Detect which cell encompasses the target text, then output its [X, Y] center coordinate. 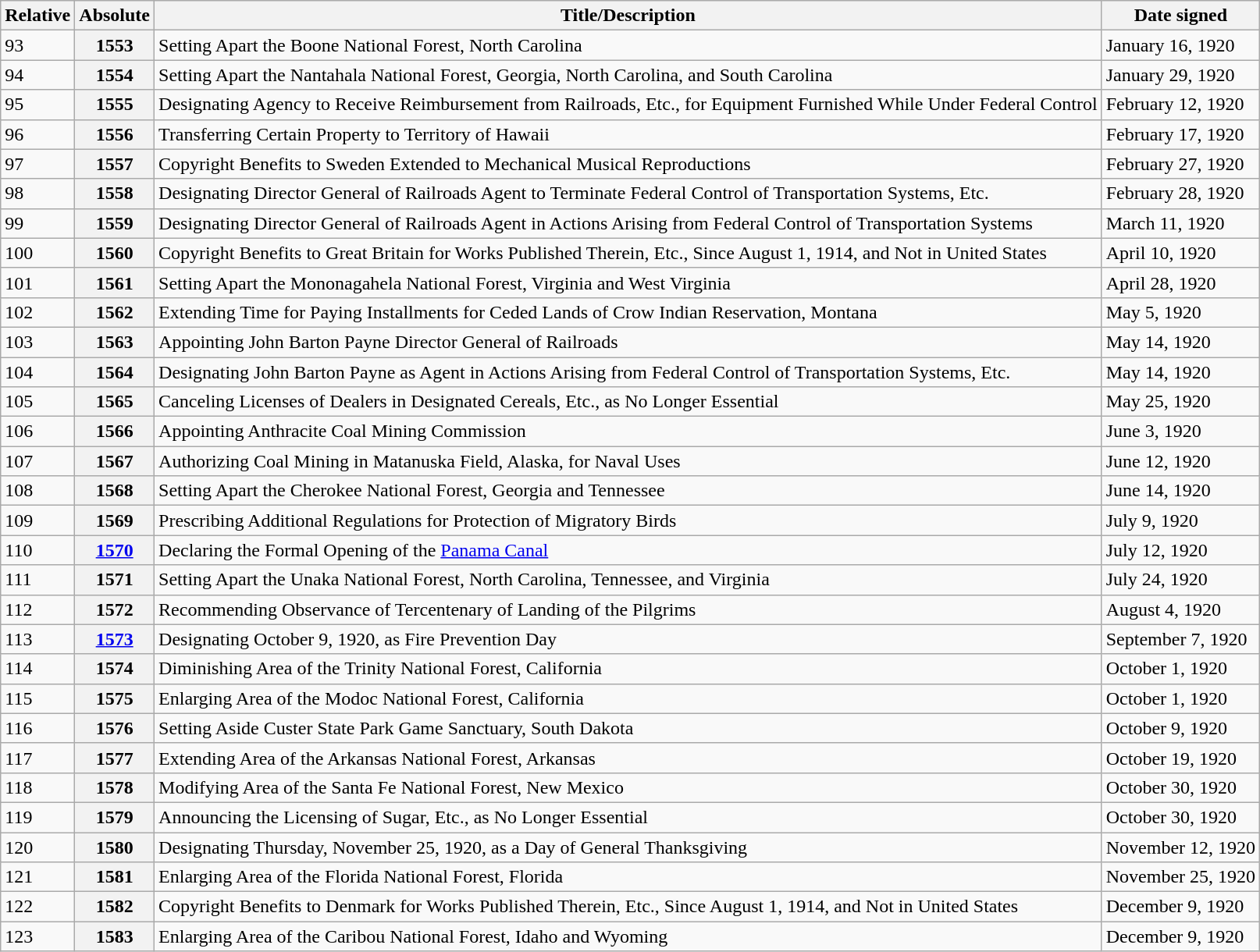
1563 [115, 342]
106 [37, 432]
Setting Apart the Boone National Forest, North Carolina [628, 45]
August 4, 1920 [1180, 609]
1567 [115, 461]
July 24, 1920 [1180, 580]
Setting Aside Custer State Park Game Sanctuary, South Dakota [628, 728]
Modifying Area of the Santa Fe National Forest, New Mexico [628, 787]
109 [37, 520]
Prescribing Additional Regulations for Protection of Migratory Birds [628, 520]
1577 [115, 758]
Declaring the Formal Opening of the Panama Canal [628, 550]
117 [37, 758]
1562 [115, 312]
Setting Apart the Mononagahela National Forest, Virginia and West Virginia [628, 282]
1554 [115, 75]
February 17, 1920 [1180, 134]
Enlarging Area of the Florida National Forest, Florida [628, 877]
1556 [115, 134]
110 [37, 550]
100 [37, 253]
Appointing John Barton Payne Director General of Railroads [628, 342]
1579 [115, 817]
122 [37, 907]
Designating Agency to Receive Reimbursement from Railroads, Etc., for Equipment Furnished While Under Federal Control [628, 105]
97 [37, 164]
1571 [115, 580]
June 14, 1920 [1180, 491]
May 5, 1920 [1180, 312]
1565 [115, 402]
1572 [115, 609]
103 [37, 342]
May 25, 1920 [1180, 402]
Extending Area of the Arkansas National Forest, Arkansas [628, 758]
96 [37, 134]
Designating Director General of Railroads Agent in Actions Arising from Federal Control of Transportation Systems [628, 223]
Setting Apart the Nantahala National Forest, Georgia, North Carolina, and South Carolina [628, 75]
105 [37, 402]
January 16, 1920 [1180, 45]
Enlarging Area of the Caribou National Forest, Idaho and Wyoming [628, 936]
November 12, 1920 [1180, 847]
1564 [115, 372]
111 [37, 580]
June 3, 1920 [1180, 432]
98 [37, 194]
Designating John Barton Payne as Agent in Actions Arising from Federal Control of Transportation Systems, Etc. [628, 372]
121 [37, 877]
1557 [115, 164]
Designating October 9, 1920, as Fire Prevention Day [628, 639]
1576 [115, 728]
114 [37, 669]
Transferring Certain Property to Territory of Hawaii [628, 134]
June 12, 1920 [1180, 461]
Canceling Licenses of Dealers in Designated Cereals, Etc., as No Longer Essential [628, 402]
Recommending Observance of Tercentenary of Landing of the Pilgrims [628, 609]
1582 [115, 907]
Appointing Anthracite Coal Mining Commission [628, 432]
Relative [37, 16]
July 12, 1920 [1180, 550]
Setting Apart the Cherokee National Forest, Georgia and Tennessee [628, 491]
1573 [115, 639]
99 [37, 223]
1568 [115, 491]
Diminishing Area of the Trinity National Forest, California [628, 669]
1575 [115, 698]
Enlarging Area of the Modoc National Forest, California [628, 698]
April 10, 1920 [1180, 253]
1570 [115, 550]
October 19, 1920 [1180, 758]
113 [37, 639]
116 [37, 728]
1581 [115, 877]
115 [37, 698]
1566 [115, 432]
1569 [115, 520]
July 9, 1920 [1180, 520]
102 [37, 312]
108 [37, 491]
Copyright Benefits to Denmark for Works Published Therein, Etc., Since August 1, 1914, and Not in United States [628, 907]
1560 [115, 253]
112 [37, 609]
1580 [115, 847]
94 [37, 75]
1578 [115, 787]
119 [37, 817]
February 27, 1920 [1180, 164]
1558 [115, 194]
January 29, 1920 [1180, 75]
February 28, 1920 [1180, 194]
Extending Time for Paying Installments for Ceded Lands of Crow Indian Reservation, Montana [628, 312]
123 [37, 936]
1559 [115, 223]
1553 [115, 45]
93 [37, 45]
September 7, 1920 [1180, 639]
November 25, 1920 [1180, 877]
118 [37, 787]
1574 [115, 669]
Absolute [115, 16]
Date signed [1180, 16]
Announcing the Licensing of Sugar, Etc., as No Longer Essential [628, 817]
April 28, 1920 [1180, 282]
Setting Apart the Unaka National Forest, North Carolina, Tennessee, and Virginia [628, 580]
1583 [115, 936]
101 [37, 282]
1561 [115, 282]
Designating Director General of Railroads Agent to Terminate Federal Control of Transportation Systems, Etc. [628, 194]
Authorizing Coal Mining in Matanuska Field, Alaska, for Naval Uses [628, 461]
Copyright Benefits to Sweden Extended to Mechanical Musical Reproductions [628, 164]
104 [37, 372]
95 [37, 105]
107 [37, 461]
1555 [115, 105]
Copyright Benefits to Great Britain for Works Published Therein, Etc., Since August 1, 1914, and Not in United States [628, 253]
120 [37, 847]
October 9, 1920 [1180, 728]
February 12, 1920 [1180, 105]
Title/Description [628, 16]
Designating Thursday, November 25, 1920, as a Day of General Thanksgiving [628, 847]
March 11, 1920 [1180, 223]
